Scan for the cell matching the given text and deliver its [x, y] coordinate at center. 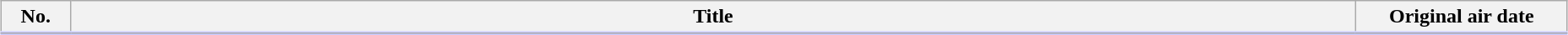
Original air date [1462, 17]
Title [713, 17]
No. [35, 17]
